Extract the [X, Y] coordinate from the center of the cell holding the provided text.  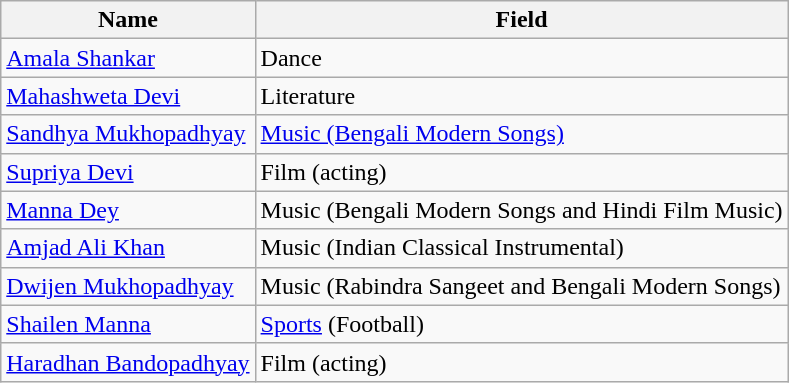
Field [522, 20]
Dance [522, 58]
Music (Rabindra Sangeet and Bengali Modern Songs) [522, 286]
Sandhya Mukhopadhyay [128, 134]
Sports (Football) [522, 324]
Haradhan Bandopadhyay [128, 362]
Dwijen Mukhopadhyay [128, 286]
Music (Indian Classical Instrumental) [522, 248]
Amjad Ali Khan [128, 248]
Literature [522, 96]
Mahashweta Devi [128, 96]
Music (Bengali Modern Songs) [522, 134]
Music (Bengali Modern Songs and Hindi Film Music) [522, 210]
Manna Dey [128, 210]
Name [128, 20]
Shailen Manna [128, 324]
Amala Shankar [128, 58]
Supriya Devi [128, 172]
